Return [x, y] of the center of cell containing provided text 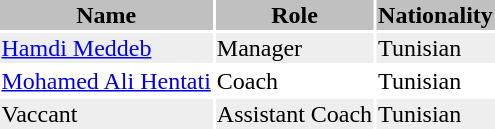
Hamdi Meddeb [106, 48]
Vaccant [106, 114]
Coach [294, 81]
Nationality [436, 15]
Assistant Coach [294, 114]
Mohamed Ali Hentati [106, 81]
Role [294, 15]
Name [106, 15]
Manager [294, 48]
